Capture the cell that displays the provided text and extract its (x, y) central coordinate. 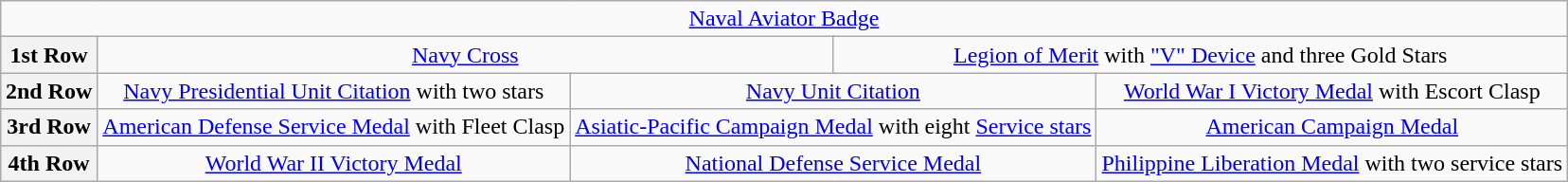
3rd Row (48, 127)
Navy Cross (466, 55)
1st Row (48, 55)
World War II Victory Medal (333, 163)
4th Row (48, 163)
National Defense Service Medal (833, 163)
Naval Aviator Badge (784, 19)
American Campaign Medal (1332, 127)
American Defense Service Medal with Fleet Clasp (333, 127)
Navy Presidential Unit Citation with two stars (333, 91)
2nd Row (48, 91)
Legion of Merit with "V" Device and three Gold Stars (1201, 55)
Philippine Liberation Medal with two service stars (1332, 163)
Asiatic-Pacific Campaign Medal with eight Service stars (833, 127)
Navy Unit Citation (833, 91)
World War I Victory Medal with Escort Clasp (1332, 91)
